Identify which cell holds the provided text, then report its (x, y) central coordinate. 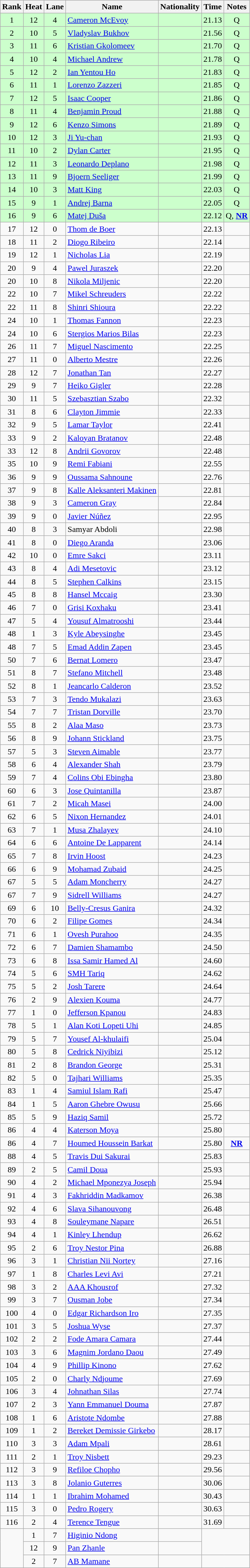
Jose Quintanilla (112, 790)
21.88 (213, 111)
22.03 (213, 190)
27.62 (213, 1365)
Mikel Schreuders (112, 294)
22.13 (213, 229)
Ji Yu-chan (112, 137)
Cedrick Niyibizi (112, 1052)
23.47 (213, 660)
37 (12, 490)
Tristan Dorville (112, 712)
Leonardo Deplano (112, 164)
Belly-Cresus Ganira (112, 908)
21.70 (213, 46)
Benjamin Proud (112, 111)
72 (12, 947)
42 (12, 555)
85 (12, 1117)
Pedro Rogery (112, 1509)
Grisi Koxhaku (112, 608)
Alexander Shah (112, 764)
24.64 (213, 986)
Diogo Ribeiro (112, 242)
Pawel Juraszek (112, 268)
22.84 (213, 503)
22.27 (213, 372)
Charles Levi Avi (112, 1274)
Vladyslav Bukhov (112, 33)
24.35 (213, 934)
92 (12, 1208)
21.99 (213, 177)
Diego Aranda (112, 542)
Samiul Islam Rafi (112, 1091)
26.62 (213, 1235)
26.48 (213, 1208)
13 (12, 177)
Isaac Cooper (112, 98)
Magnim Jordano Daou (112, 1352)
Cameron Gray (112, 503)
98 (12, 1287)
22.55 (213, 464)
Nikola Miljenic (112, 281)
Travis Dui Sakurai (112, 1156)
79 (12, 1039)
77 (12, 1013)
Andrii Govorov (112, 451)
21.85 (213, 85)
Stergios Marios Bilas (112, 333)
38 (12, 503)
22.25 (213, 346)
30 (12, 399)
Haziq Samil (112, 1117)
Refiloe Chopho (112, 1470)
Johann Stickland (112, 738)
22.76 (213, 477)
22.33 (213, 412)
83 (12, 1091)
27.44 (213, 1339)
30.06 (213, 1483)
110 (12, 1444)
90 (12, 1182)
31.69 (213, 1522)
Matej Duša (112, 216)
24.85 (213, 1026)
27.69 (213, 1378)
24.62 (213, 973)
Rank (12, 7)
30.63 (213, 1509)
32 (12, 425)
51 (12, 673)
Yann Emmanuel Douma (112, 1404)
78 (12, 1026)
Ibrahim Mohamed (112, 1496)
Aristote Ndombe (112, 1418)
Tajhari Williams (112, 1078)
24.60 (213, 960)
74 (12, 973)
36 (12, 477)
Q, NR (237, 216)
50 (12, 660)
16 (12, 216)
80 (12, 1052)
Nicholas Lia (112, 255)
Adam Moncherry (112, 882)
Jeancarlo Calderon (112, 686)
71 (12, 934)
Higinio Ndong (112, 1535)
Nixon Hernandez (112, 817)
NR (237, 1143)
27.32 (213, 1287)
96 (12, 1261)
Bjoern Seeliger (112, 177)
81 (12, 1065)
Dylan Carter (112, 150)
Lane (55, 7)
25.93 (213, 1169)
102 (12, 1339)
Jolanio Guterres (112, 1483)
28 (12, 372)
22.14 (213, 242)
Miguel Nascimento (112, 346)
Terence Tengue (112, 1522)
23.52 (213, 686)
Edgar Richardson Iro (112, 1313)
Troy Nisbett (112, 1457)
25.35 (213, 1078)
Mohamad Zubaid (112, 869)
111 (12, 1457)
88 (12, 1156)
Christian Nii Nortey (112, 1261)
93 (12, 1222)
22.95 (213, 516)
26 (12, 346)
Colins Obi Ebingha (112, 777)
26.38 (213, 1195)
Lamar Taylor (112, 425)
22.28 (213, 386)
21.78 (213, 59)
Joshua Wyse (112, 1326)
Aaron Ghebre Owusu (112, 1104)
AB Mamane (112, 1561)
Michael Mponezya Joseph (112, 1182)
25.66 (213, 1104)
29.56 (213, 1470)
109 (12, 1431)
18 (12, 242)
29.23 (213, 1457)
27.37 (213, 1326)
Cameron McEvoy (112, 20)
63 (12, 830)
26.51 (213, 1222)
Kristian Gkolomeev (112, 46)
Pan Zhanle (112, 1548)
Alan Koti Lopeti Uhi (112, 1026)
Ovesh Purahoo (112, 934)
Szebasztian Szabo (112, 399)
AAA Khousrof (112, 1287)
Phillip Kinono (112, 1365)
22.26 (213, 359)
43 (12, 568)
23.77 (213, 751)
23.87 (213, 790)
54 (12, 712)
23.63 (213, 699)
107 (12, 1404)
Slava Sihanouvong (112, 1208)
23.80 (213, 777)
100 (12, 1313)
27.35 (213, 1313)
116 (12, 1522)
41 (12, 542)
95 (12, 1248)
22.05 (213, 203)
Kyle Abeysinghe (112, 634)
73 (12, 960)
40 (12, 529)
21.95 (213, 150)
101 (12, 1326)
24.00 (213, 804)
113 (12, 1483)
21.93 (213, 137)
31 (12, 412)
Javier Núñez (112, 516)
Ian Yentou Ho (112, 72)
Lorenzo Zazzeri (112, 85)
24.23 (213, 856)
14 (12, 190)
91 (12, 1195)
21.89 (213, 124)
23.79 (213, 764)
Oussama Sahnoune (112, 477)
25.31 (213, 1065)
Steven Aimable (112, 751)
105 (12, 1378)
17 (12, 229)
47 (12, 621)
25.72 (213, 1117)
Kinley Lhendup (112, 1235)
Tendo Mukalazi (112, 699)
Notes (237, 7)
Adam Mpali (112, 1444)
Yousef Al-khulaifi (112, 1039)
46 (12, 608)
Alberto Mestre (112, 359)
Alexien Kouma (112, 1000)
29 (12, 386)
Bereket Demissie Girkebo (112, 1431)
Yousuf Almatrooshi (112, 621)
Johnathan Silas (112, 1391)
23.11 (213, 555)
23.48 (213, 673)
21.98 (213, 164)
Thomas Fannon (112, 320)
Alaa Maso (112, 725)
115 (12, 1509)
23.06 (213, 542)
27 (12, 359)
19 (12, 255)
56 (12, 738)
24.01 (213, 817)
Kaloyan Bratanov (112, 438)
Andrej Barna (112, 203)
25.04 (213, 1039)
99 (12, 1300)
89 (12, 1169)
24.77 (213, 1000)
21.56 (213, 33)
Ousman Jobe (112, 1300)
Kalle Aleksanteri Makinen (112, 490)
Musa Zhalayev (112, 830)
27.49 (213, 1352)
Samyar Abdoli (112, 529)
62 (12, 817)
22.12 (213, 216)
Fode Amara Camara (112, 1339)
44 (12, 582)
104 (12, 1365)
Josh Tarere (112, 986)
53 (12, 699)
Fakhriddin Madkamov (112, 1195)
Remi Fabiani (112, 464)
58 (12, 764)
23.70 (213, 712)
21.13 (213, 20)
Damien Shamambo (112, 947)
30.43 (213, 1496)
Shinri Shioura (112, 307)
Houmed Houssein Barkat (112, 1143)
24.32 (213, 908)
61 (12, 804)
35 (12, 464)
45 (12, 595)
Matt King (112, 190)
22.32 (213, 399)
Katerson Moya (112, 1130)
64 (12, 843)
Name (112, 7)
39 (12, 516)
Issa Samir Hamed Al (112, 960)
23.15 (213, 582)
Brandon George (112, 1065)
55 (12, 725)
24.83 (213, 1013)
23.73 (213, 725)
112 (12, 1470)
22.19 (213, 255)
Hansel Mccaig (112, 595)
106 (12, 1391)
23.44 (213, 621)
65 (12, 856)
24.25 (213, 869)
28.61 (213, 1444)
Emre Sakci (112, 555)
23.12 (213, 568)
24.50 (213, 947)
Troy Nestor Pina (112, 1248)
27.21 (213, 1274)
Emad Addin Zapen (112, 647)
SMH Tariq (112, 973)
Time (213, 7)
103 (12, 1352)
25.94 (213, 1182)
Micah Masei (112, 804)
108 (12, 1418)
21.86 (213, 98)
22.98 (213, 529)
Heiko Gigler (112, 386)
Bernat Lomero (112, 660)
25.83 (213, 1156)
24.10 (213, 830)
Clayton Jimmie (112, 412)
25.12 (213, 1052)
60 (12, 790)
52 (12, 686)
15 (12, 203)
Kenzo Simons (112, 124)
Jonathan Tan (112, 372)
22.41 (213, 425)
114 (12, 1496)
Jefferson Kpanou (112, 1013)
25.47 (213, 1091)
Sidrell Williams (112, 895)
70 (12, 921)
23.41 (213, 608)
28.17 (213, 1431)
23.75 (213, 738)
Stephen Calkins (112, 582)
Charly Ndjoume (112, 1378)
66 (12, 869)
Filipe Gomes (112, 921)
57 (12, 751)
82 (12, 1078)
Antoine De Lapparent (112, 843)
24.34 (213, 921)
Souleymane Napare (112, 1222)
27.16 (213, 1261)
22.81 (213, 490)
69 (12, 908)
Nationality (180, 7)
21.83 (213, 72)
Thom de Boer (112, 229)
76 (12, 1000)
Stefano Mitchell (112, 673)
97 (12, 1274)
27.87 (213, 1404)
Heat (34, 7)
59 (12, 777)
23.30 (213, 595)
Camil Doua (112, 1169)
27.34 (213, 1300)
84 (12, 1104)
94 (12, 1235)
75 (12, 986)
27.74 (213, 1391)
Adi Mesetovic (112, 568)
27.88 (213, 1418)
24.14 (213, 843)
26.88 (213, 1248)
Michael Andrew (112, 59)
Irvin Hoost (112, 856)
